Detect which cell encompasses the target text, then output its (x, y) center coordinate. 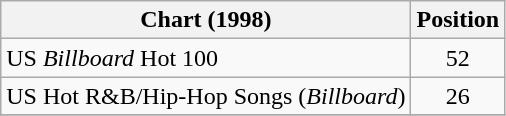
52 (458, 58)
Position (458, 20)
US Hot R&B/Hip-Hop Songs (Billboard) (206, 96)
Chart (1998) (206, 20)
US Billboard Hot 100 (206, 58)
26 (458, 96)
